From the cell containing the given text, extract its center point as (x, y) coordinate. 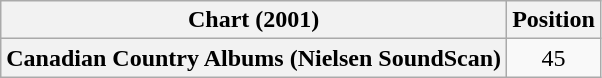
Position (554, 20)
Canadian Country Albums (Nielsen SoundScan) (254, 58)
45 (554, 58)
Chart (2001) (254, 20)
